Search for the cell housing the specified text and yield its (X, Y) center coordinate. 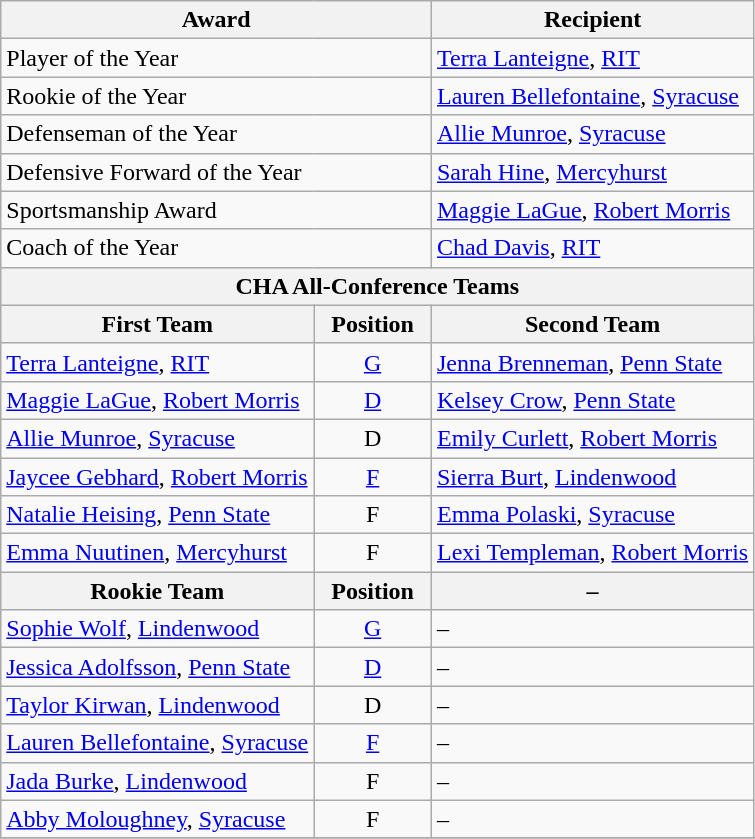
Chad Davis, RIT (592, 248)
Defenseman of the Year (216, 134)
Jenna Brenneman, Penn State (592, 362)
First Team (158, 324)
Lexi Templeman, Robert Morris (592, 553)
Natalie Heising, Penn State (158, 515)
Jada Burke, Lindenwood (158, 781)
Rookie of the Year (216, 96)
Emma Nuutinen, Mercyhurst (158, 553)
Taylor Kirwan, Lindenwood (158, 705)
Sierra Burt, Lindenwood (592, 477)
CHA All-Conference Teams (378, 286)
Player of the Year (216, 58)
Jessica Adolfsson, Penn State (158, 667)
Recipient (592, 20)
Emily Curlett, Robert Morris (592, 438)
Kelsey Crow, Penn State (592, 400)
Award (216, 20)
Sophie Wolf, Lindenwood (158, 629)
Emma Polaski, Syracuse (592, 515)
Jaycee Gebhard, Robert Morris (158, 477)
Sarah Hine, Mercyhurst (592, 172)
Abby Moloughney, Syracuse (158, 819)
Sportsmanship Award (216, 210)
Second Team (592, 324)
Coach of the Year (216, 248)
Rookie Team (158, 591)
Defensive Forward of the Year (216, 172)
